Identify which cell holds the provided text, then report its [X, Y] central coordinate. 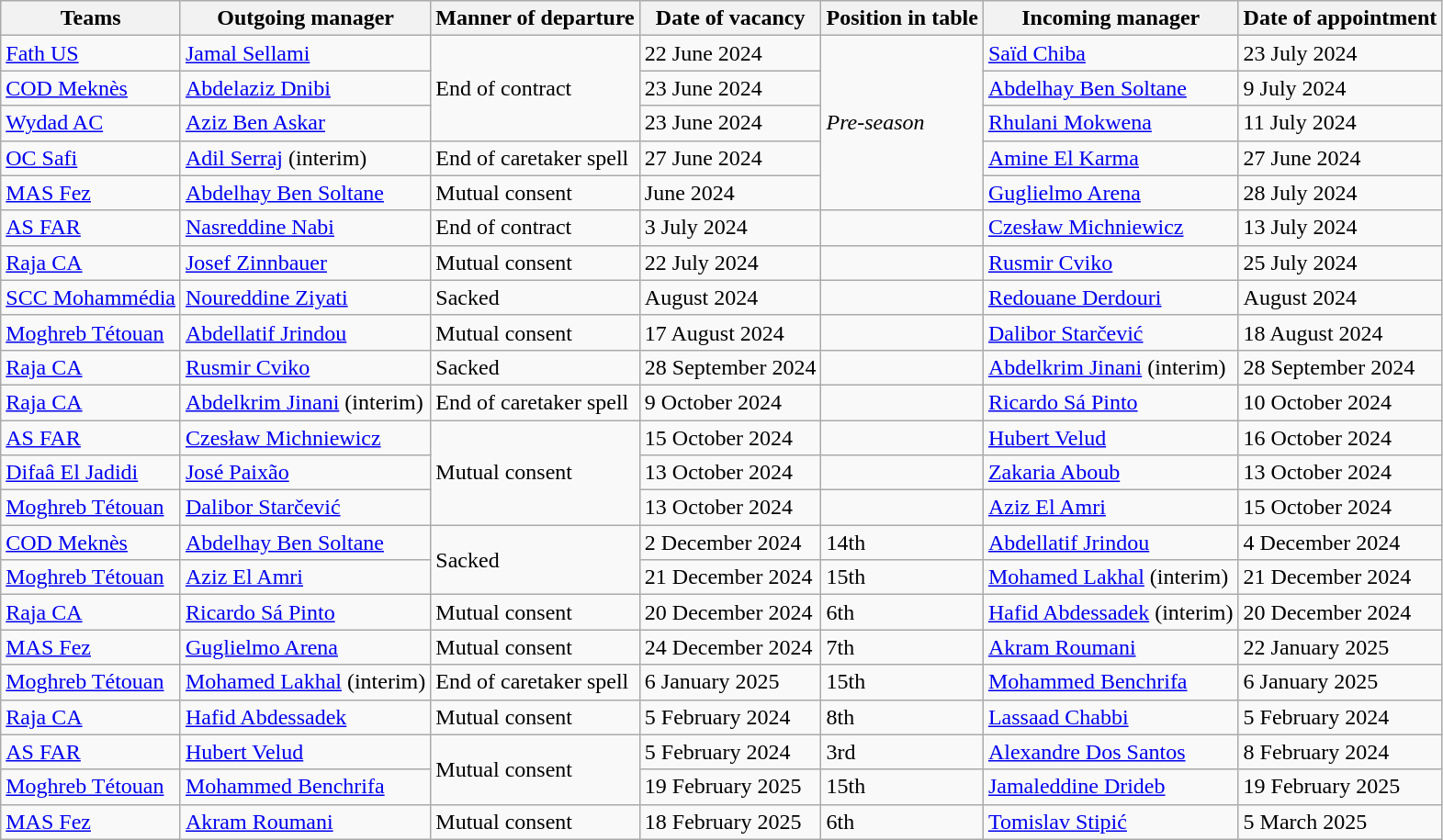
Abdelaziz Dnibi [305, 88]
23 July 2024 [1340, 53]
Incoming manager [1110, 18]
28 July 2024 [1340, 193]
Hafid Abdessadek (interim) [1110, 612]
4 December 2024 [1340, 543]
Adil Serraj (interim) [305, 158]
2 December 2024 [730, 543]
Tomislav Stipić [1110, 822]
Difaâ El Jadidi [91, 473]
Redouane Derdouri [1110, 297]
Manner of departure [535, 18]
Pre-season [902, 123]
Rhulani Mokwena [1110, 123]
Aziz Ben Askar [305, 123]
18 February 2025 [730, 822]
Wydad AC [91, 123]
8 February 2024 [1340, 752]
Jamal Sellami [305, 53]
8th [902, 717]
22 July 2024 [730, 263]
Hafid Abdessadek [305, 717]
Date of appointment [1340, 18]
11 July 2024 [1340, 123]
5 March 2025 [1340, 822]
Jamaleddine Drideb [1110, 787]
Nasreddine Nabi [305, 228]
June 2024 [730, 193]
22 January 2025 [1340, 647]
24 December 2024 [730, 647]
10 October 2024 [1340, 402]
SCC Mohammédia [91, 297]
13 July 2024 [1340, 228]
Teams [91, 18]
3 July 2024 [730, 228]
Lassaad Chabbi [1110, 717]
7th [902, 647]
OC Safi [91, 158]
Date of vacancy [730, 18]
Saïd Chiba [1110, 53]
Fath US [91, 53]
Noureddine Ziyati [305, 297]
3rd [902, 752]
Amine El Karma [1110, 158]
14th [902, 543]
16 October 2024 [1340, 438]
Josef Zinnbauer [305, 263]
Outgoing manager [305, 18]
Alexandre Dos Santos [1110, 752]
Zakaria Aboub [1110, 473]
25 July 2024 [1340, 263]
9 October 2024 [730, 402]
9 July 2024 [1340, 88]
17 August 2024 [730, 332]
22 June 2024 [730, 53]
Position in table [902, 18]
José Paixão [305, 473]
18 August 2024 [1340, 332]
